Return [X, Y] of the center of cell containing provided text 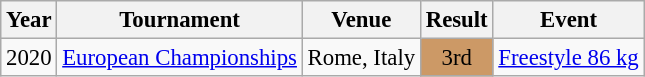
3rd [456, 58]
European Championships [180, 58]
2020 [29, 58]
Venue [361, 20]
Year [29, 20]
Rome, Italy [361, 58]
Event [568, 20]
Result [456, 20]
Tournament [180, 20]
Freestyle 86 kg [568, 58]
